Return the (x, y) coordinate for the center point of the cell that contains the specified text.  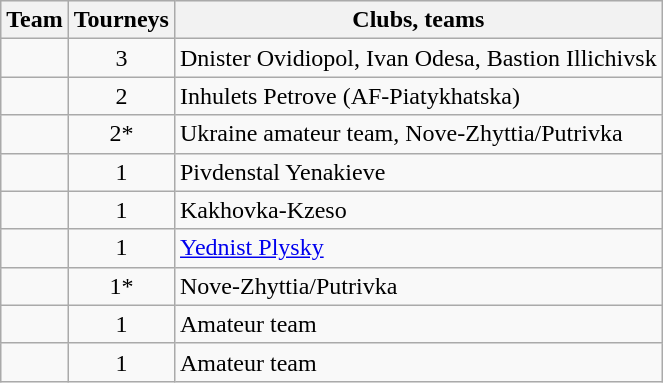
Nove-Zhyttia/Putrivka (418, 286)
Tourneys (121, 20)
Inhulets Petrove (AF-Piatykhatska) (418, 96)
2 (121, 96)
Clubs, teams (418, 20)
Yednist Plysky (418, 248)
Kakhovka-Kzeso (418, 210)
Pivdenstal Yenakieve (418, 172)
1* (121, 286)
Team (35, 20)
2* (121, 134)
Dnister Ovidiopol, Ivan Odesa, Bastion Illichivsk (418, 58)
3 (121, 58)
Ukraine amateur team, Nove-Zhyttia/Putrivka (418, 134)
